Return the [x, y] coordinate for the center point of the cell that contains the specified text.  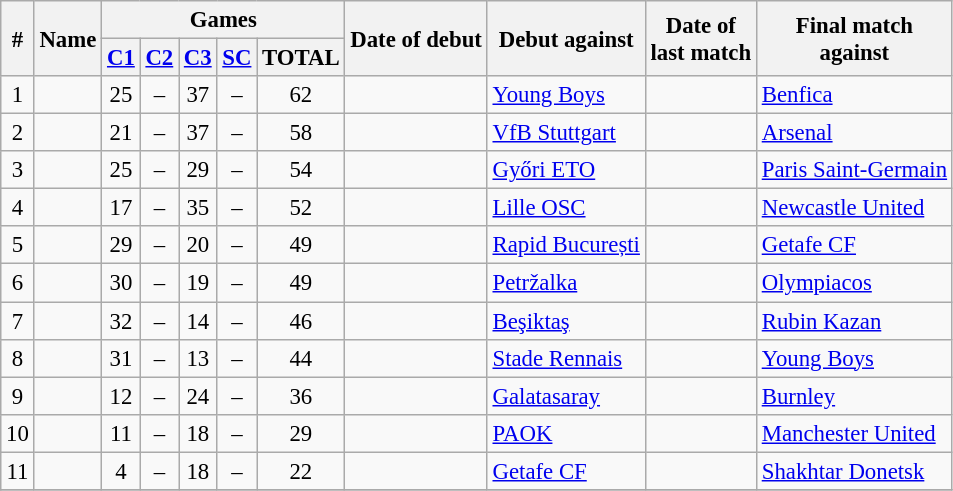
35 [198, 208]
6 [18, 283]
Benfica [854, 95]
Lille OSC [566, 208]
Date oflast match [700, 38]
Olympiacos [854, 283]
Petržalka [566, 283]
C2 [159, 58]
Stade Rennais [566, 358]
Shakhtar Donetsk [854, 471]
TOTAL [301, 58]
VfB Stuttgart [566, 133]
Manchester United [854, 433]
Burnley [854, 396]
58 [301, 133]
9 [18, 396]
Paris Saint-Germain [854, 170]
Newcastle United [854, 208]
7 [18, 321]
36 [301, 396]
31 [121, 358]
54 [301, 170]
5 [18, 245]
30 [121, 283]
1 [18, 95]
Games [224, 20]
SC [237, 58]
2 [18, 133]
44 [301, 358]
Date of debut [416, 38]
C3 [198, 58]
19 [198, 283]
24 [198, 396]
C1 [121, 58]
52 [301, 208]
10 [18, 433]
32 [121, 321]
Arsenal [854, 133]
Name [68, 38]
3 [18, 170]
8 [18, 358]
14 [198, 321]
Debut against [566, 38]
13 [198, 358]
21 [121, 133]
62 [301, 95]
12 [121, 396]
Rubin Kazan [854, 321]
17 [121, 208]
22 [301, 471]
20 [198, 245]
Rapid București [566, 245]
PAOK [566, 433]
Galatasaray [566, 396]
Beşiktaş [566, 321]
Final matchagainst [854, 38]
46 [301, 321]
Győri ETO [566, 170]
# [18, 38]
